For the text-containing cell, return its midpoint in [x, y] coordinate format. 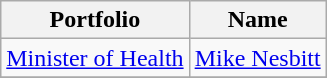
Minister of Health [95, 58]
Name [258, 20]
Mike Nesbitt [258, 58]
Portfolio [95, 20]
